From the cell containing the given text, extract its center point as (X, Y) coordinate. 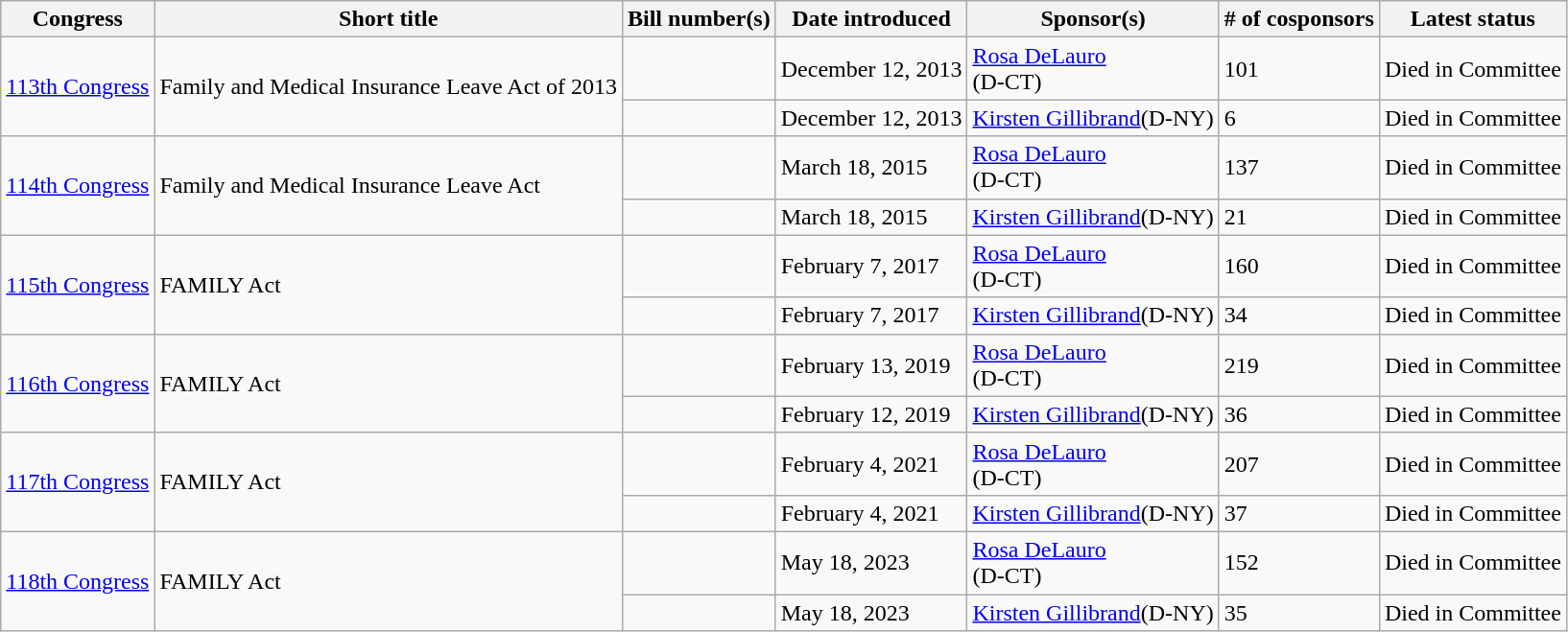
152 (1299, 562)
Date introduced (871, 19)
Short title (389, 19)
February 13, 2019 (871, 364)
114th Congress (78, 186)
35 (1299, 613)
34 (1299, 316)
207 (1299, 464)
116th Congress (78, 384)
Family and Medical Insurance Leave Act of 2013 (389, 86)
137 (1299, 167)
118th Congress (78, 581)
160 (1299, 267)
117th Congress (78, 481)
Congress (78, 19)
Family and Medical Insurance Leave Act (389, 186)
# of cosponsors (1299, 19)
101 (1299, 69)
21 (1299, 217)
36 (1299, 414)
Sponsor(s) (1093, 19)
6 (1299, 118)
219 (1299, 364)
37 (1299, 513)
Latest status (1472, 19)
Bill number(s) (699, 19)
115th Congress (78, 284)
February 12, 2019 (871, 414)
113th Congress (78, 86)
